Find where the given text appears and provide that cell's center as (x, y) coordinate. 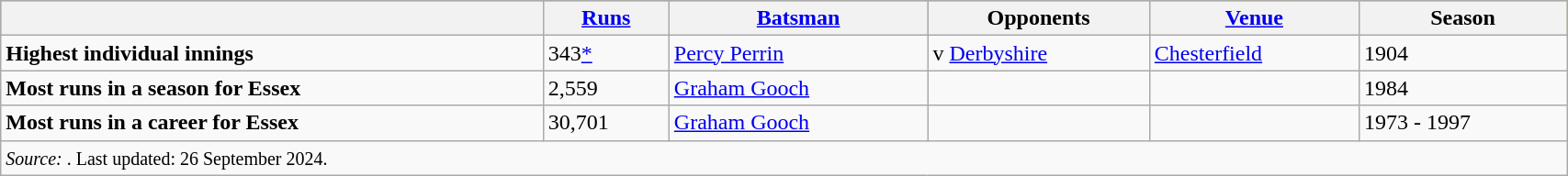
Chesterfield (1254, 53)
Highest individual innings (272, 53)
1984 (1463, 88)
Source: . Last updated: 26 September 2024. (784, 158)
2,559 (606, 88)
Most runs in a season for Essex (272, 88)
Season (1463, 18)
Venue (1254, 18)
Opponents (1038, 18)
Most runs in a career for Essex (272, 123)
v Derbyshire (1038, 53)
Runs (606, 18)
Batsman (798, 18)
343* (606, 53)
30,701 (606, 123)
1904 (1463, 53)
Percy Perrin (798, 53)
1973 - 1997 (1463, 123)
